Provide the (x, y) coordinate of the cell's center where the given text is located.  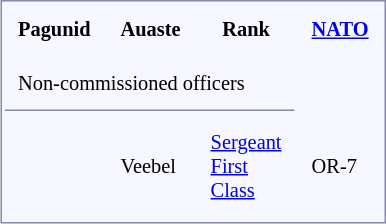
Rank (246, 30)
Auaste (150, 30)
NATO (340, 30)
Non-commissioned officers (150, 84)
OR-7 (340, 166)
Veebel (150, 166)
Sergeant First Class (246, 166)
Pagunid (54, 30)
